Scan for the cell matching the given text and deliver its [X, Y] coordinate at center. 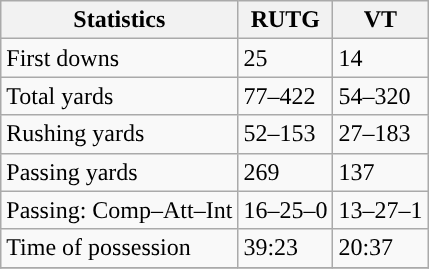
14 [380, 58]
52–153 [286, 134]
25 [286, 58]
Total yards [120, 96]
16–25–0 [286, 210]
VT [380, 20]
27–183 [380, 134]
RUTG [286, 20]
Rushing yards [120, 134]
77–422 [286, 96]
Statistics [120, 20]
First downs [120, 58]
137 [380, 172]
269 [286, 172]
13–27–1 [380, 210]
Time of possession [120, 248]
39:23 [286, 248]
Passing: Comp–Att–Int [120, 210]
20:37 [380, 248]
54–320 [380, 96]
Passing yards [120, 172]
